Output the [X, Y] coordinate of the center of the cell containing the given text.  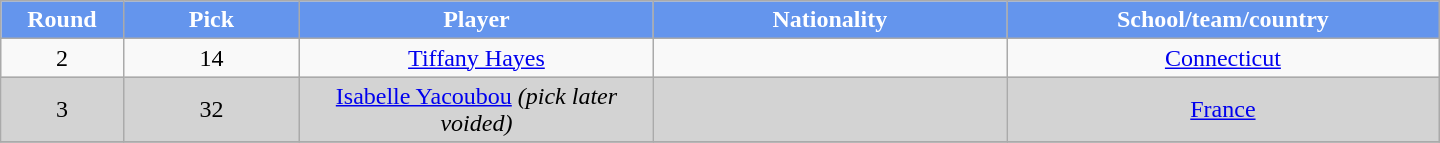
School/team/country [1224, 20]
Pick [212, 20]
Connecticut [1224, 58]
3 [62, 110]
Round [62, 20]
Isabelle Yacoubou (pick later voided) [476, 110]
32 [212, 110]
Player [476, 20]
2 [62, 58]
Nationality [830, 20]
Tiffany Hayes [476, 58]
14 [212, 58]
France [1224, 110]
